Identify which cell holds the provided text, then report its [X, Y] central coordinate. 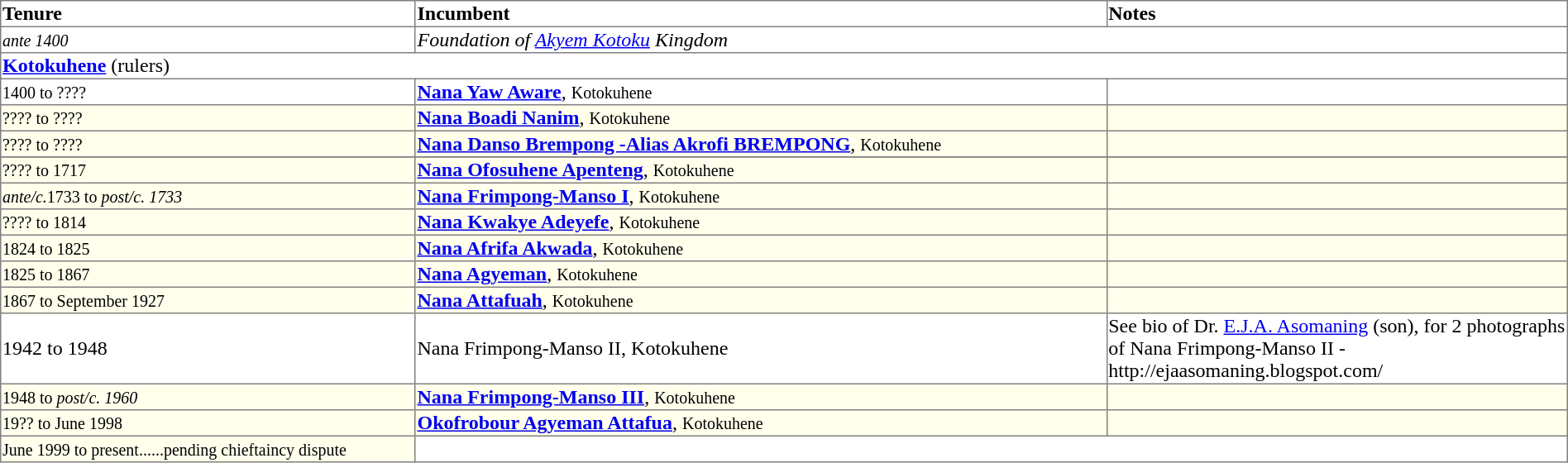
Nana Attafuah, Kotokuhene [761, 300]
ante/c.1733 to post/c. 1733 [208, 196]
???? to 1717 [208, 170]
19?? to June 1998 [208, 423]
Nana Frimpong-Manso I, Kotokuhene [761, 196]
1867 to September 1927 [208, 300]
Nana Afrifa Akwada, Kotokuhene [761, 248]
???? to 1814 [208, 222]
Notes [1336, 14]
Kotokuhene (rulers) [784, 66]
Incumbent [761, 14]
June 1999 to present......pending chieftaincy dispute [208, 449]
1942 to 1948 [208, 349]
Nana Agyeman, Kotokuhene [761, 274]
1824 to 1825 [208, 248]
Foundation of Akyem Kotoku Kingdom [991, 40]
Nana Boadi Nanim, Kotokuhene [761, 118]
Okofrobour Agyeman Attafua, Kotokuhene [761, 423]
Tenure [208, 14]
Nana Ofosuhene Apenteng, Kotokuhene [761, 170]
Nana Danso Brempong -Alias Akrofi BREMPONG, Kotokuhene [761, 144]
Nana Kwakye Adeyefe, Kotokuhene [761, 222]
Nana Yaw Aware, Kotokuhene [761, 92]
1825 to 1867 [208, 274]
1948 to post/c. 1960 [208, 397]
1400 to ???? [208, 92]
ante 1400 [208, 40]
Nana Frimpong-Manso III, Kotokuhene [761, 397]
Nana Frimpong-Manso II, Kotokuhene [761, 349]
See bio of Dr. E.J.A. Asomaning (son), for 2 photographs of Nana Frimpong-Manso II - http://ejaasomaning.blogspot.com/ [1336, 349]
